Capture the cell that displays the provided text and extract its (x, y) central coordinate. 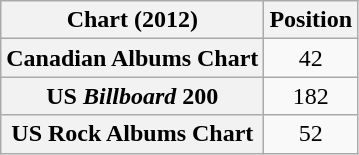
Canadian Albums Chart (132, 58)
Chart (2012) (132, 20)
Position (311, 20)
182 (311, 96)
52 (311, 134)
US Billboard 200 (132, 96)
42 (311, 58)
US Rock Albums Chart (132, 134)
